Return [x, y] of the center of cell containing provided text 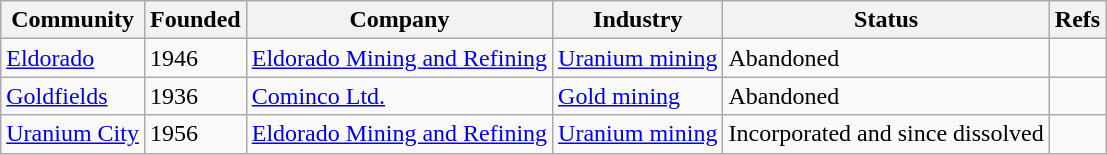
Goldfields [73, 96]
Gold mining [638, 96]
1956 [195, 134]
Incorporated and since dissolved [886, 134]
1946 [195, 58]
Status [886, 20]
Founded [195, 20]
Refs [1077, 20]
1936 [195, 96]
Industry [638, 20]
Community [73, 20]
Uranium City [73, 134]
Company [399, 20]
Cominco Ltd. [399, 96]
Eldorado [73, 58]
